For the text-containing cell, return its midpoint in [x, y] coordinate format. 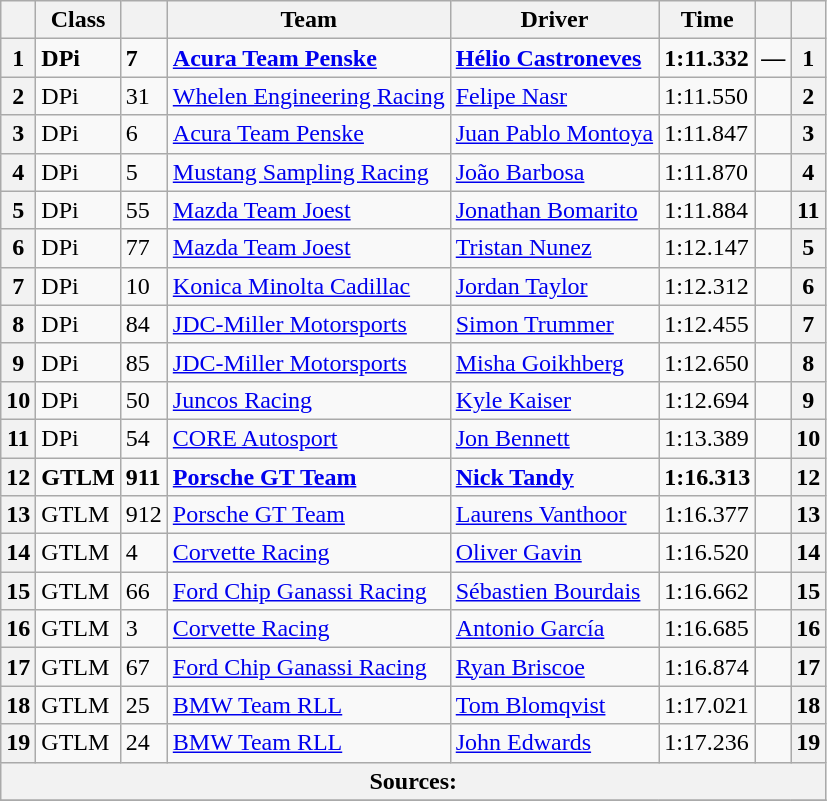
1:16.662 [708, 591]
84 [144, 324]
John Edwards [554, 743]
1:11.332 [708, 58]
1:12.312 [708, 286]
1:12.455 [708, 324]
1:16.520 [708, 553]
Nick Tandy [554, 477]
912 [144, 515]
85 [144, 362]
1:16.685 [708, 629]
67 [144, 667]
77 [144, 248]
Jordan Taylor [554, 286]
Sources: [414, 781]
1:13.389 [708, 438]
1:11.870 [708, 172]
Jonathan Bomarito [554, 210]
1:16.874 [708, 667]
João Barbosa [554, 172]
Simon Trummer [554, 324]
Team [308, 20]
CORE Autosport [308, 438]
Juncos Racing [308, 400]
Tristan Nunez [554, 248]
Jon Bennett [554, 438]
— [774, 58]
Driver [554, 20]
Misha Goikhberg [554, 362]
1:12.147 [708, 248]
66 [144, 591]
Oliver Gavin [554, 553]
24 [144, 743]
Tom Blomqvist [554, 705]
Konica Minolta Cadillac [308, 286]
Mustang Sampling Racing [308, 172]
1:11.847 [708, 134]
1:11.884 [708, 210]
55 [144, 210]
54 [144, 438]
Kyle Kaiser [554, 400]
1:16.377 [708, 515]
31 [144, 96]
Sébastien Bourdais [554, 591]
Time [708, 20]
1:11.550 [708, 96]
Whelen Engineering Racing [308, 96]
Hélio Castroneves [554, 58]
Laurens Vanthoor [554, 515]
1:12.694 [708, 400]
Juan Pablo Montoya [554, 134]
1:12.650 [708, 362]
1:17.021 [708, 705]
911 [144, 477]
Ryan Briscoe [554, 667]
1:17.236 [708, 743]
25 [144, 705]
50 [144, 400]
1:16.313 [708, 477]
Class [78, 20]
Antonio García [554, 629]
Felipe Nasr [554, 96]
